From the cell containing the given text, extract its center point as [x, y] coordinate. 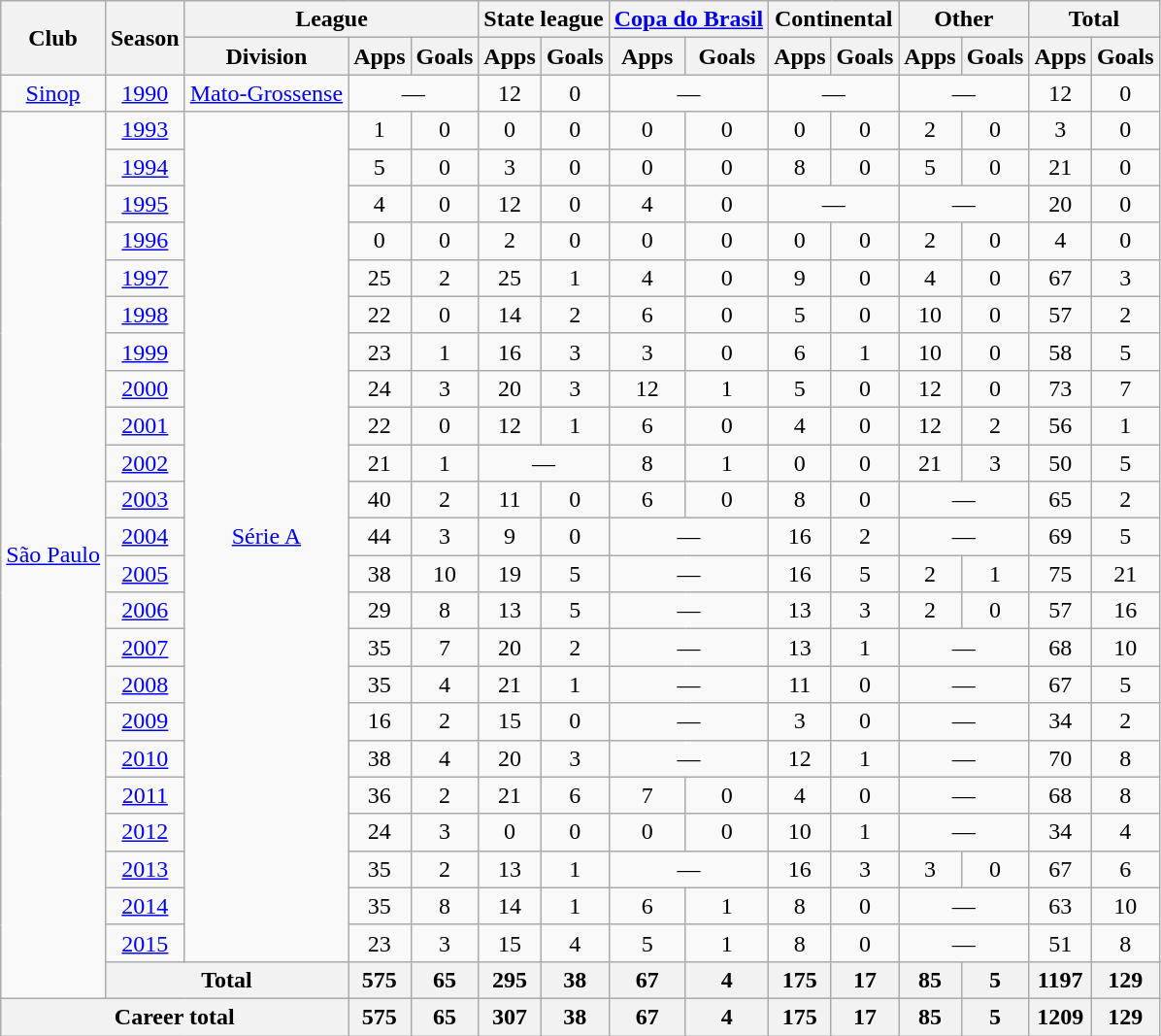
Other [964, 19]
1995 [145, 204]
Club [53, 38]
70 [1060, 758]
2015 [145, 943]
2009 [145, 721]
51 [1060, 943]
1197 [1060, 980]
1996 [145, 241]
2000 [145, 388]
2010 [145, 758]
Division [266, 56]
State league [544, 19]
Career total [175, 1017]
Sinop [53, 93]
2011 [145, 795]
44 [380, 537]
Copa do Brasil [688, 19]
1998 [145, 315]
2003 [145, 500]
2014 [145, 906]
2007 [145, 648]
1999 [145, 351]
36 [380, 795]
League [332, 19]
1209 [1060, 1017]
56 [1060, 425]
73 [1060, 388]
2013 [145, 869]
1990 [145, 93]
Mato-Grossense [266, 93]
69 [1060, 537]
Season [145, 38]
2012 [145, 832]
Série A [266, 536]
29 [380, 611]
2002 [145, 463]
63 [1060, 906]
1994 [145, 167]
50 [1060, 463]
1997 [145, 278]
São Paulo [53, 555]
75 [1060, 574]
295 [510, 980]
307 [510, 1017]
2006 [145, 611]
40 [380, 500]
2005 [145, 574]
19 [510, 574]
2008 [145, 685]
1993 [145, 130]
2004 [145, 537]
58 [1060, 351]
2001 [145, 425]
Continental [834, 19]
